Find where the given text appears and provide that cell's center as [x, y] coordinate. 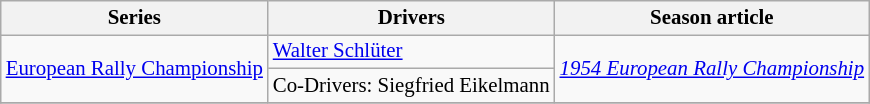
Season article [712, 18]
Co-Drivers: Siegfried Eikelmann [412, 85]
Series [134, 18]
European Rally Championship [134, 68]
Drivers [412, 18]
Walter Schlüter [412, 51]
1954 European Rally Championship [712, 68]
